Output the (X, Y) coordinate of the center of the cell containing the given text.  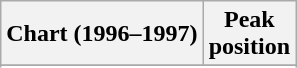
Chart (1996–1997) (102, 34)
Peakposition (249, 34)
